Pinpoint the cell where the given text exists, returning its (x, y) midpoint coordinate. 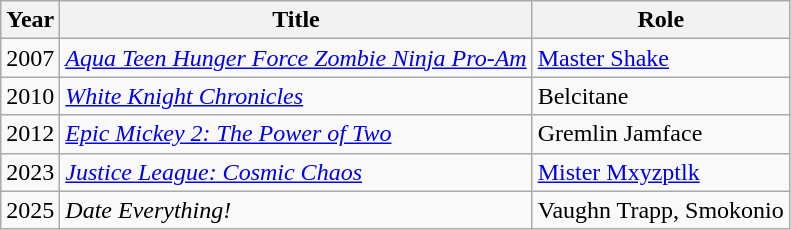
2023 (30, 172)
Year (30, 20)
Justice League: Cosmic Chaos (296, 172)
Title (296, 20)
Aqua Teen Hunger Force Zombie Ninja Pro-Am (296, 58)
Epic Mickey 2: The Power of Two (296, 134)
Vaughn Trapp, Smokonio (660, 210)
Gremlin Jamface (660, 134)
2025 (30, 210)
Belcitane (660, 96)
2007 (30, 58)
Mister Mxyzptlk (660, 172)
2010 (30, 96)
2012 (30, 134)
Role (660, 20)
White Knight Chronicles (296, 96)
Master Shake (660, 58)
Date Everything! (296, 210)
